Determine the (X, Y) coordinate at the center of the cell enclosing the given text.  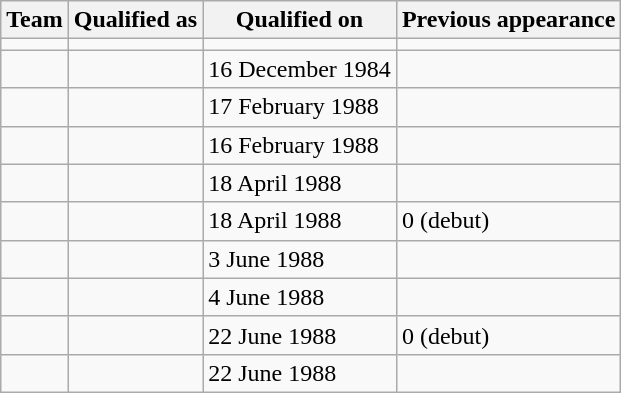
17 February 1988 (300, 107)
Previous appearance (508, 20)
Team (35, 20)
4 June 1988 (300, 297)
16 December 1984 (300, 69)
16 February 1988 (300, 145)
Qualified as (135, 20)
3 June 1988 (300, 259)
Qualified on (300, 20)
